Scan for the cell matching the given text and deliver its [X, Y] coordinate at center. 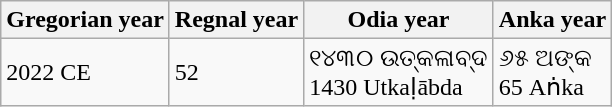
2022 CE [86, 72]
Odia year [399, 20]
52 [236, 72]
Anka year [552, 20]
Gregorian year [86, 20]
Regnal year [236, 20]
୧୪୩୦ ଉତ୍କଳାବ୍ଦ1430 Utkaḷābda [399, 72]
୬୫ ଅଙ୍କ65 Aṅka [552, 72]
